Pinpoint the cell where the given text exists, returning its (x, y) midpoint coordinate. 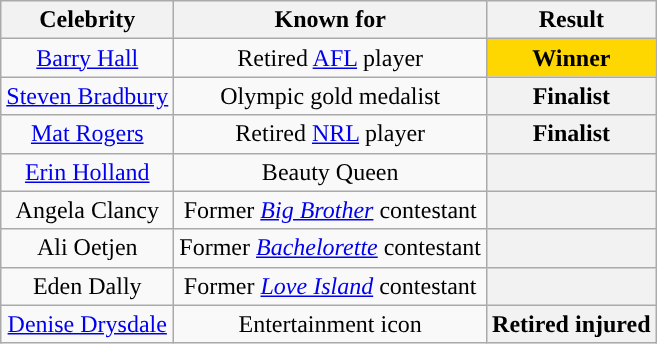
Entertainment icon (330, 324)
Former Bachelorette contestant (330, 248)
Mat Rogers (88, 134)
Eden Dally (88, 286)
Former Love Island contestant (330, 286)
Olympic gold medalist (330, 96)
Known for (330, 20)
Winner (572, 58)
Retired AFL player (330, 58)
Retired NRL player (330, 134)
Angela Clancy (88, 210)
Erin Holland (88, 172)
Former Big Brother contestant (330, 210)
Denise Drysdale (88, 324)
Retired injured (572, 324)
Beauty Queen (330, 172)
Ali Oetjen (88, 248)
Steven Bradbury (88, 96)
Result (572, 20)
Celebrity (88, 20)
Barry Hall (88, 58)
